Output the [x, y] coordinate of the center of the cell containing the given text.  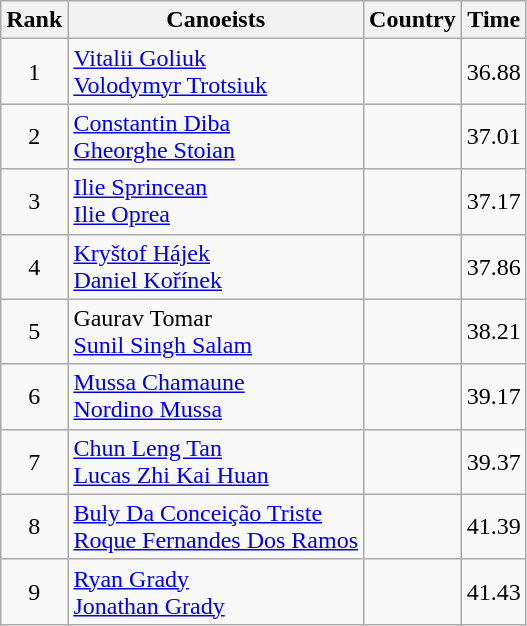
3 [34, 202]
Buly Da Conceição TristeRoque Fernandes Dos Ramos [216, 526]
Ilie SprinceanIlie Oprea [216, 202]
39.37 [494, 462]
8 [34, 526]
39.17 [494, 396]
1 [34, 72]
41.43 [494, 592]
Vitalii GoliukVolodymyr Trotsiuk [216, 72]
5 [34, 332]
Mussa ChamauneNordino Mussa [216, 396]
Canoeists [216, 20]
Ryan GradyJonathan Grady [216, 592]
Country [413, 20]
Rank [34, 20]
Kryštof HájekDaniel Kořínek [216, 266]
36.88 [494, 72]
37.01 [494, 136]
Constantin DibaGheorghe Stoian [216, 136]
38.21 [494, 332]
9 [34, 592]
7 [34, 462]
Chun Leng TanLucas Zhi Kai Huan [216, 462]
2 [34, 136]
Gaurav TomarSunil Singh Salam [216, 332]
41.39 [494, 526]
6 [34, 396]
4 [34, 266]
Time [494, 20]
37.86 [494, 266]
37.17 [494, 202]
